Provide the [X, Y] coordinate of the cell's center where the given text is located.  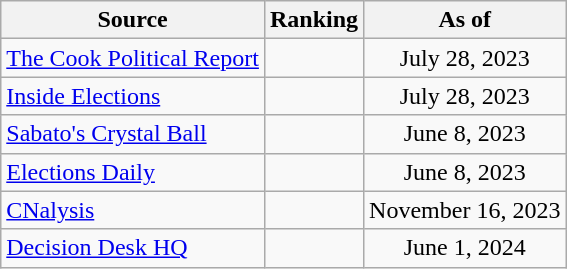
Decision Desk HQ [133, 248]
Sabato's Crystal Ball [133, 134]
Source [133, 20]
As of [465, 20]
Elections Daily [133, 172]
November 16, 2023 [465, 210]
Ranking [314, 20]
Inside Elections [133, 96]
The Cook Political Report [133, 58]
CNalysis [133, 210]
June 1, 2024 [465, 248]
